Extract the (x, y) coordinate from the center of the cell holding the provided text.  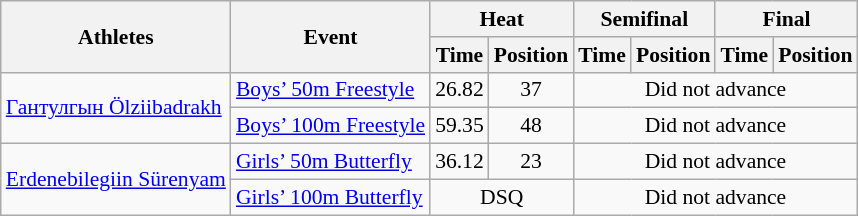
Boys’ 50m Freestyle (330, 90)
Athletes (116, 36)
Final (786, 19)
Semifinal (644, 19)
DSQ (502, 197)
23 (531, 162)
48 (531, 126)
Girls’ 100m Butterfly (330, 197)
26.82 (460, 90)
Boys’ 100m Freestyle (330, 126)
37 (531, 90)
36.12 (460, 162)
Гантулгын Ölziibadrakh (116, 108)
Erdenebilegiin Sürenyam (116, 180)
Event (330, 36)
Heat (502, 19)
Girls’ 50m Butterfly (330, 162)
59.35 (460, 126)
